For the text-containing cell, return its midpoint in (x, y) coordinate format. 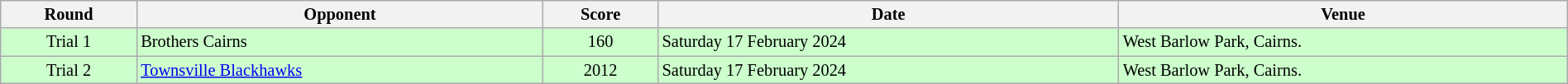
2012 (600, 70)
Round (69, 14)
Trial 2 (69, 70)
Date (888, 14)
160 (600, 42)
Venue (1343, 14)
Trial 1 (69, 42)
Brothers Cairns (339, 42)
Opponent (339, 14)
Townsville Blackhawks (339, 70)
Score (600, 14)
